For the text-containing cell, return its midpoint in [x, y] coordinate format. 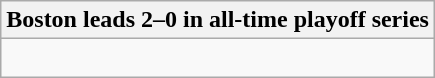
Boston leads 2–0 in all-time playoff series [218, 20]
